Determine the (X, Y) coordinate at the center of the cell enclosing the given text.  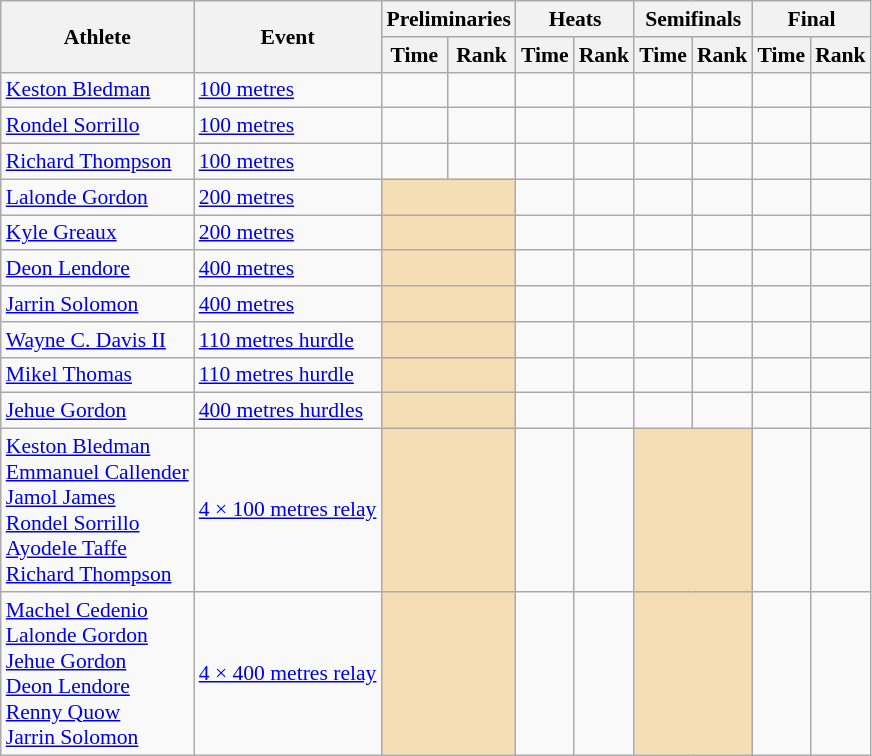
Event (288, 36)
Jarrin Solomon (98, 304)
Final (811, 19)
Jehue Gordon (98, 411)
Lalonde Gordon (98, 197)
Machel CedenioLalonde GordonJehue GordonDeon LendoreRenny QuowJarrin Solomon (98, 674)
4 × 400 metres relay (288, 674)
Wayne C. Davis II (98, 340)
400 metres hurdles (288, 411)
Heats (575, 19)
4 × 100 metres relay (288, 510)
Keston Bledman (98, 90)
Preliminaries (448, 19)
Rondel Sorrillo (98, 126)
Mikel Thomas (98, 375)
Semifinals (693, 19)
Athlete (98, 36)
Deon Lendore (98, 269)
Richard Thompson (98, 162)
Kyle Greaux (98, 233)
Keston BledmanEmmanuel CallenderJamol JamesRondel SorrilloAyodele TaffeRichard Thompson (98, 510)
